Detect which cell encompasses the target text, then output its [x, y] center coordinate. 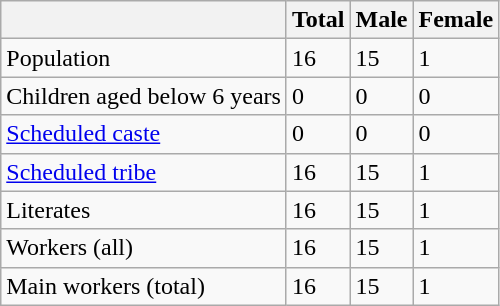
Main workers (total) [144, 286]
Male [382, 20]
Scheduled tribe [144, 172]
Female [456, 20]
Children aged below 6 years [144, 96]
Population [144, 58]
Workers (all) [144, 248]
Scheduled caste [144, 134]
Literates [144, 210]
Total [318, 20]
